Pinpoint the cell where the given text exists, returning its (X, Y) midpoint coordinate. 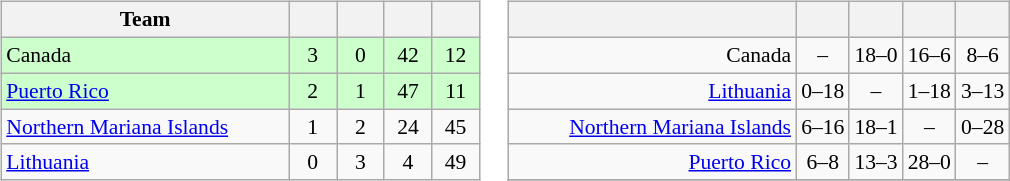
24 (408, 127)
11 (456, 91)
18–1 (876, 127)
12 (456, 55)
1–18 (930, 91)
6–16 (822, 127)
0–28 (982, 127)
13–3 (876, 162)
6–8 (822, 162)
Team (145, 20)
45 (456, 127)
18–0 (876, 55)
8–6 (982, 55)
16–6 (930, 55)
47 (408, 91)
3–13 (982, 91)
0–18 (822, 91)
4 (408, 162)
28–0 (930, 162)
42 (408, 55)
49 (456, 162)
